Locate the cell with the specified text and output its [X, Y] center coordinate. 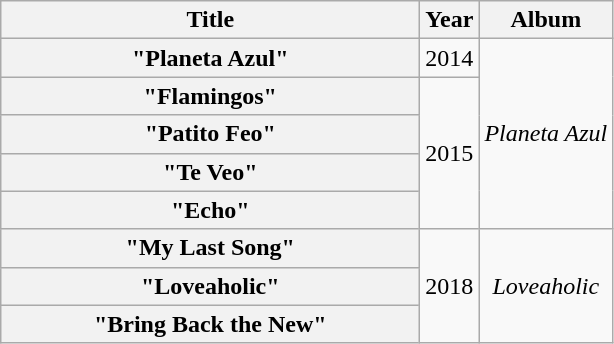
Loveaholic [546, 286]
"Flamingos" [210, 96]
"Te Veo" [210, 172]
"Bring Back the New" [210, 324]
2014 [450, 58]
"Planeta Azul" [210, 58]
Album [546, 20]
"Patito Feo" [210, 134]
"Loveaholic" [210, 286]
"My Last Song" [210, 248]
"Echo" [210, 210]
2018 [450, 286]
Planeta Azul [546, 134]
Year [450, 20]
Title [210, 20]
2015 [450, 153]
